Capture the cell that displays the provided text and extract its [X, Y] central coordinate. 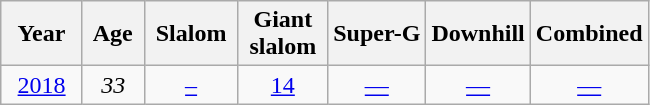
Year [42, 34]
Slalom [191, 34]
Super-G [377, 34]
2018 [42, 85]
Combined [589, 34]
Downhill [478, 34]
33 [113, 85]
Age [113, 34]
Giant slalom [283, 34]
14 [283, 85]
– [191, 85]
